Locate the cell with the specified text and output its [x, y] center coordinate. 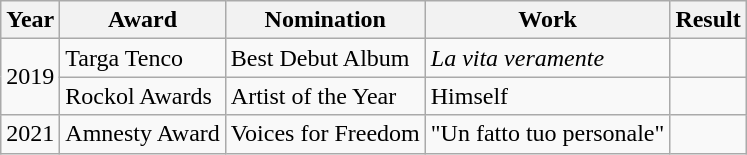
2021 [30, 134]
Nomination [325, 20]
"Un fatto tuo personale" [548, 134]
Artist of the Year [325, 96]
Voices for Freedom [325, 134]
Amnesty Award [143, 134]
2019 [30, 77]
Work [548, 20]
Award [143, 20]
Year [30, 20]
Best Debut Album [325, 58]
Rockol Awards [143, 96]
Result [708, 20]
Himself [548, 96]
Targa Tenco [143, 58]
La vita veramente [548, 58]
